Extract the [X, Y] coordinate from the center of the cell holding the provided text.  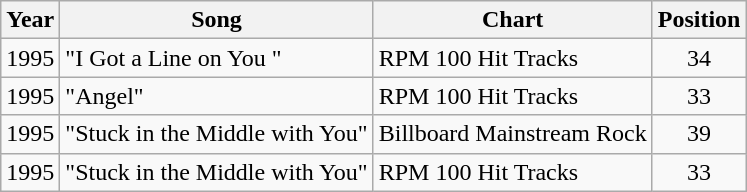
"I Got a Line on You " [216, 58]
34 [699, 58]
Position [699, 20]
"Angel" [216, 96]
Year [30, 20]
Song [216, 20]
39 [699, 134]
Chart [512, 20]
Billboard Mainstream Rock [512, 134]
